Locate the cell with the specified text and output its (X, Y) center coordinate. 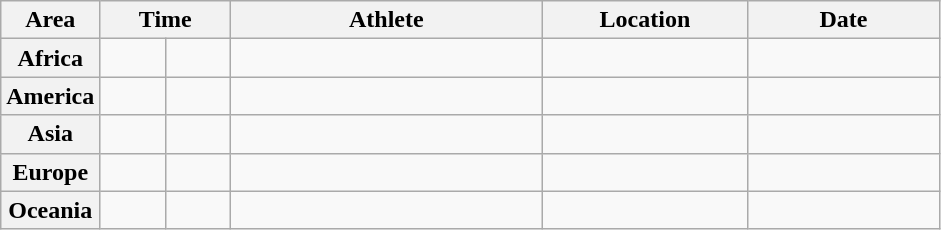
Date (844, 20)
Location (645, 20)
Time (166, 20)
Athlete (386, 20)
Area (50, 20)
Africa (50, 58)
Oceania (50, 210)
Asia (50, 134)
Europe (50, 172)
America (50, 96)
